Extract the [X, Y] coordinate from the center of the cell holding the provided text.  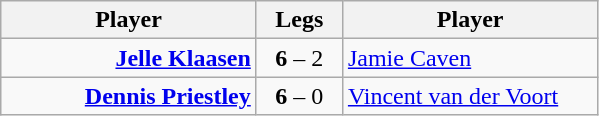
Jamie Caven [470, 58]
Dennis Priestley [129, 96]
6 – 2 [299, 58]
Legs [299, 20]
Vincent van der Voort [470, 96]
6 – 0 [299, 96]
Jelle Klaasen [129, 58]
